From the cell containing the given text, extract its center point as [X, Y] coordinate. 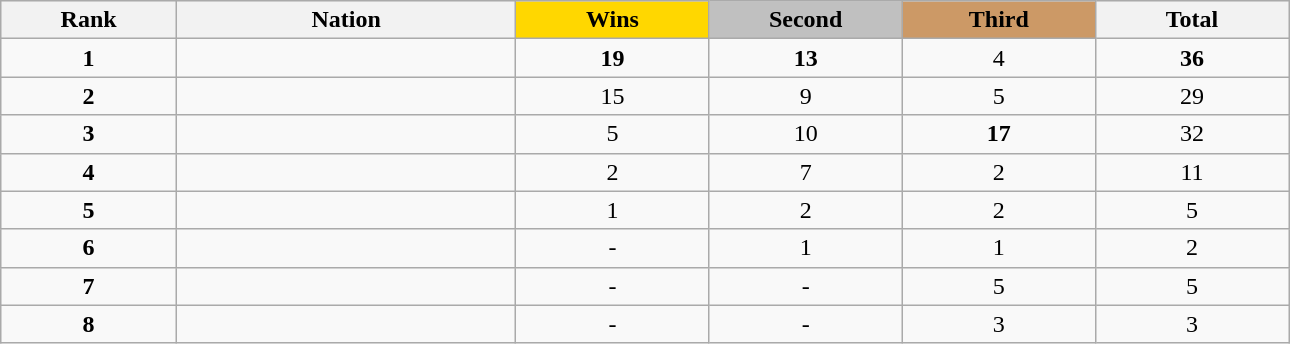
Nation [346, 20]
Wins [612, 20]
Second [806, 20]
9 [806, 96]
8 [89, 324]
Total [1192, 20]
15 [612, 96]
17 [998, 134]
19 [612, 58]
13 [806, 58]
36 [1192, 58]
Third [998, 20]
32 [1192, 134]
10 [806, 134]
29 [1192, 96]
6 [89, 248]
Rank [89, 20]
11 [1192, 172]
